Pinpoint the cell where the given text exists, returning its [X, Y] midpoint coordinate. 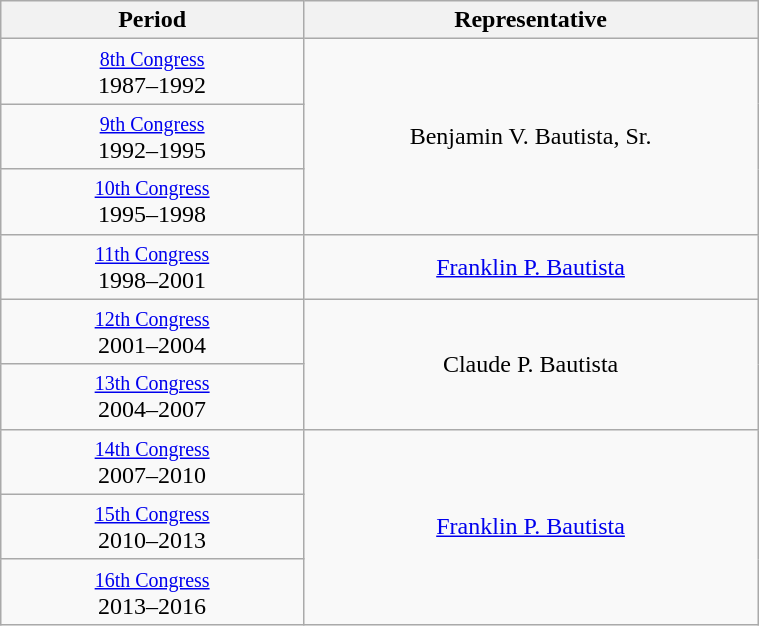
11th Congress1998–2001 [152, 266]
Representative [530, 20]
16th Congress2013–2016 [152, 592]
14th Congress2007–2010 [152, 462]
10th Congress1995–1998 [152, 202]
Period [152, 20]
8th Congress1987–1992 [152, 72]
13th Congress2004–2007 [152, 396]
Benjamin V. Bautista, Sr. [530, 136]
9th Congress1992–1995 [152, 136]
Claude P. Bautista [530, 364]
15th Congress2010–2013 [152, 526]
12th Congress2001–2004 [152, 332]
